Detect which cell encompasses the target text, then output its [x, y] center coordinate. 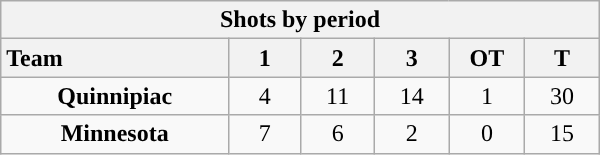
4 [265, 96]
3 [412, 58]
OT [487, 58]
0 [487, 134]
14 [412, 96]
30 [562, 96]
Shots by period [300, 20]
Team [115, 58]
Minnesota [115, 134]
T [562, 58]
Quinnipiac [115, 96]
15 [562, 134]
11 [338, 96]
6 [338, 134]
7 [265, 134]
